Provide the [x, y] coordinate of the cell's center where the given text is located.  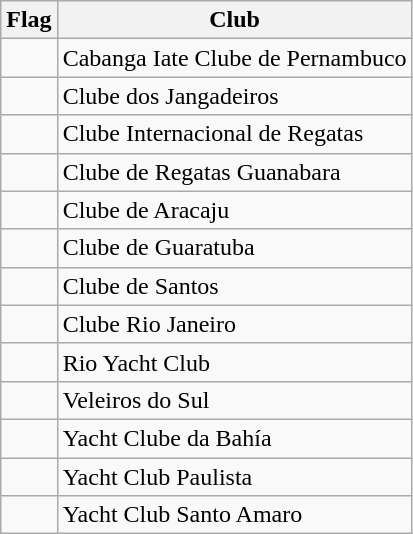
Flag [29, 20]
Cabanga Iate Clube de Pernambuco [234, 58]
Rio Yacht Club [234, 362]
Clube de Aracaju [234, 210]
Clube dos Jangadeiros [234, 96]
Yacht Clube da Bahía [234, 438]
Club [234, 20]
Yacht Club Paulista [234, 477]
Clube de Regatas Guanabara [234, 172]
Yacht Club Santo Amaro [234, 515]
Clube Rio Janeiro [234, 324]
Clube de Santos [234, 286]
Veleiros do Sul [234, 400]
Clube Internacional de Regatas [234, 134]
Clube de Guaratuba [234, 248]
